Locate the cell with the specified text and output its [X, Y] center coordinate. 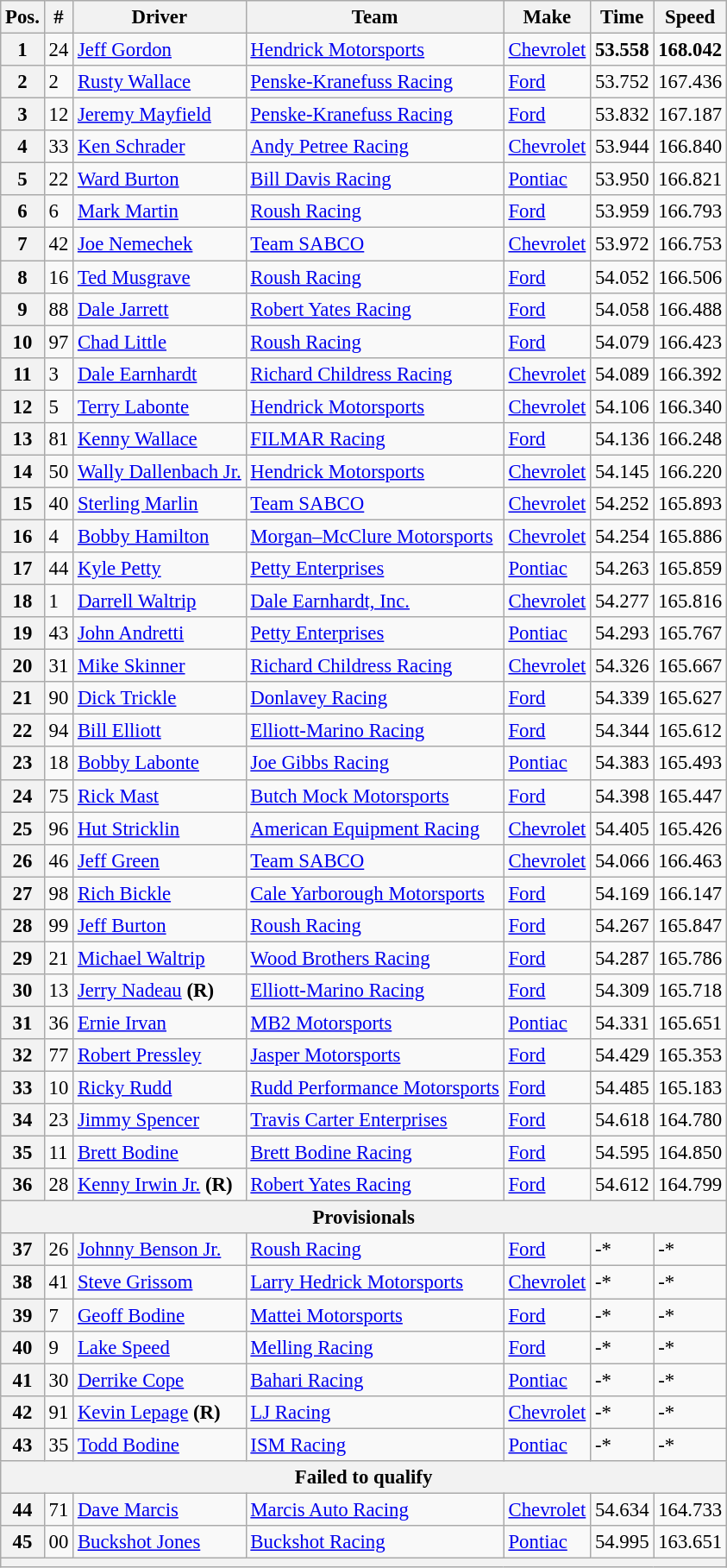
Jeff Burton [160, 926]
39 [22, 1315]
54.485 [623, 1088]
Dale Jarrett [160, 309]
54.618 [623, 1120]
Butch Mock Motorsports [374, 796]
90 [59, 698]
Jimmy Spencer [160, 1120]
54.344 [623, 731]
Driver [160, 17]
Kenny Wallace [160, 439]
Bill Davis Racing [374, 179]
53.944 [623, 147]
Lake Speed [160, 1347]
71 [59, 1509]
Terry Labonte [160, 406]
Jeff Gordon [160, 50]
81 [59, 439]
167.436 [690, 82]
53.959 [623, 211]
54.331 [623, 1023]
MB2 Motorsports [374, 1023]
Ernie Irvan [160, 1023]
54.089 [623, 374]
Dave Marcis [160, 1509]
Rick Mast [160, 796]
54.136 [623, 439]
54.383 [623, 764]
54.263 [623, 569]
Mark Martin [160, 211]
Dale Earnhardt [160, 374]
Cale Yarborough Motorsports [374, 893]
164.733 [690, 1509]
Dale Earnhardt, Inc. [374, 601]
54.079 [623, 342]
98 [59, 893]
45 [22, 1542]
Donlavey Racing [374, 698]
75 [59, 796]
165.612 [690, 731]
Dick Trickle [160, 698]
54.429 [623, 1055]
53.950 [623, 179]
54.326 [623, 666]
54.293 [623, 633]
Pos. [22, 17]
Brett Bodine Racing [374, 1153]
Chad Little [160, 342]
165.627 [690, 698]
Ricky Rudd [160, 1088]
15 [22, 504]
ISM Racing [374, 1445]
165.493 [690, 764]
Marcis Auto Racing [374, 1509]
168.042 [690, 50]
Kyle Petty [160, 569]
Rich Bickle [160, 893]
Robert Pressley [160, 1055]
Wally Dallenbach Jr. [160, 471]
Morgan–McClure Motorsports [374, 536]
165.816 [690, 601]
50 [59, 471]
29 [22, 958]
166.220 [690, 471]
91 [59, 1412]
54.267 [623, 926]
165.886 [690, 536]
94 [59, 731]
53.752 [623, 82]
32 [22, 1055]
54.405 [623, 828]
Provisionals [364, 1218]
Bahari Racing [374, 1380]
00 [59, 1542]
165.786 [690, 958]
Wood Brothers Racing [374, 958]
Ward Burton [160, 179]
99 [59, 926]
Buckshot Jones [160, 1542]
Joe Nemechek [160, 244]
54.612 [623, 1185]
166.392 [690, 374]
Darrell Waltrip [160, 601]
166.340 [690, 406]
Joe Gibbs Racing [374, 764]
53.558 [623, 50]
54.169 [623, 893]
Johnny Benson Jr. [160, 1250]
165.767 [690, 633]
Jasper Motorsports [374, 1055]
Kevin Lepage (R) [160, 1412]
Bobby Hamilton [160, 536]
54.634 [623, 1509]
97 [59, 342]
166.488 [690, 309]
166.423 [690, 342]
165.859 [690, 569]
Speed [690, 17]
Ted Musgrave [160, 277]
54.052 [623, 277]
54.277 [623, 601]
164.850 [690, 1153]
53.972 [623, 244]
# [59, 17]
167.187 [690, 115]
Melling Racing [374, 1347]
166.753 [690, 244]
Time [623, 17]
53.832 [623, 115]
54.995 [623, 1542]
FILMAR Racing [374, 439]
John Andretti [160, 633]
Jeremy Mayfield [160, 115]
Sterling Marlin [160, 504]
165.651 [690, 1023]
Jerry Nadeau (R) [160, 991]
165.893 [690, 504]
19 [22, 633]
54.066 [623, 860]
166.463 [690, 860]
165.718 [690, 991]
164.799 [690, 1185]
166.793 [690, 211]
Ken Schrader [160, 147]
Derrike Cope [160, 1380]
20 [22, 666]
54.106 [623, 406]
166.840 [690, 147]
Make [547, 17]
Brett Bodine [160, 1153]
46 [59, 860]
Hut Stricklin [160, 828]
Mattei Motorsports [374, 1315]
Bobby Labonte [160, 764]
54.254 [623, 536]
Steve Grissom [160, 1282]
88 [59, 309]
166.147 [690, 893]
54.339 [623, 698]
54.398 [623, 796]
17 [22, 569]
163.651 [690, 1542]
27 [22, 893]
38 [22, 1282]
37 [22, 1250]
54.309 [623, 991]
96 [59, 828]
Geoff Bodine [160, 1315]
166.821 [690, 179]
Mike Skinner [160, 666]
165.426 [690, 828]
8 [22, 277]
165.183 [690, 1088]
34 [22, 1120]
164.780 [690, 1120]
American Equipment Racing [374, 828]
165.447 [690, 796]
166.248 [690, 439]
Travis Carter Enterprises [374, 1120]
165.847 [690, 926]
14 [22, 471]
Kenny Irwin Jr. (R) [160, 1185]
54.595 [623, 1153]
165.667 [690, 666]
165.353 [690, 1055]
Todd Bodine [160, 1445]
Failed to qualify [364, 1477]
LJ Racing [374, 1412]
Team [374, 17]
Larry Hedrick Motorsports [374, 1282]
Andy Petree Racing [374, 147]
Bill Elliott [160, 731]
Rusty Wallace [160, 82]
25 [22, 828]
54.058 [623, 309]
Michael Waltrip [160, 958]
Buckshot Racing [374, 1542]
54.287 [623, 958]
54.252 [623, 504]
166.506 [690, 277]
Rudd Performance Motorsports [374, 1088]
77 [59, 1055]
54.145 [623, 471]
Jeff Green [160, 860]
